Provide the [X, Y] coordinate of the cell's center where the given text is located.  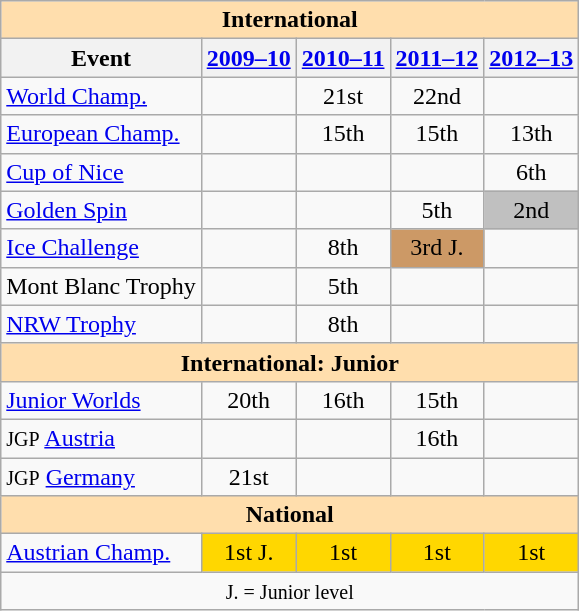
Golden Spin [101, 210]
2nd [532, 210]
Junior Worlds [101, 400]
Austrian Champ. [101, 553]
World Champ. [101, 96]
1st J. [248, 553]
13th [532, 134]
2009–10 [248, 58]
National [290, 515]
Cup of Nice [101, 172]
JGP Germany [101, 477]
J. = Junior level [290, 591]
2011–12 [437, 58]
International [290, 20]
Mont Blanc Trophy [101, 286]
3rd J. [437, 248]
22nd [437, 96]
2012–13 [532, 58]
2010–11 [343, 58]
JGP Austria [101, 438]
Event [101, 58]
European Champ. [101, 134]
NRW Trophy [101, 324]
6th [532, 172]
20th [248, 400]
International: Junior [290, 362]
Ice Challenge [101, 248]
